Return the [x, y] coordinate for the center point of the cell that contains the specified text.  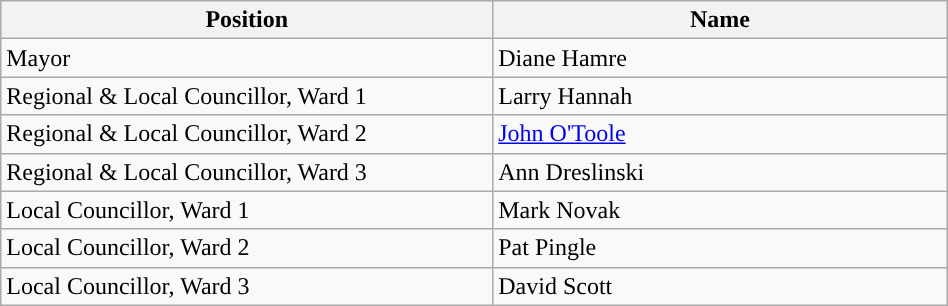
Local Councillor, Ward 1 [247, 210]
David Scott [720, 286]
Mark Novak [720, 210]
Pat Pingle [720, 248]
Larry Hannah [720, 96]
Mayor [247, 58]
Ann Dreslinski [720, 172]
Regional & Local Councillor, Ward 3 [247, 172]
Position [247, 20]
Regional & Local Councillor, Ward 2 [247, 134]
John O'Toole [720, 134]
Regional & Local Councillor, Ward 1 [247, 96]
Local Councillor, Ward 3 [247, 286]
Name [720, 20]
Local Councillor, Ward 2 [247, 248]
Diane Hamre [720, 58]
